Return the (x, y) coordinate for the center point of the cell that contains the specified text.  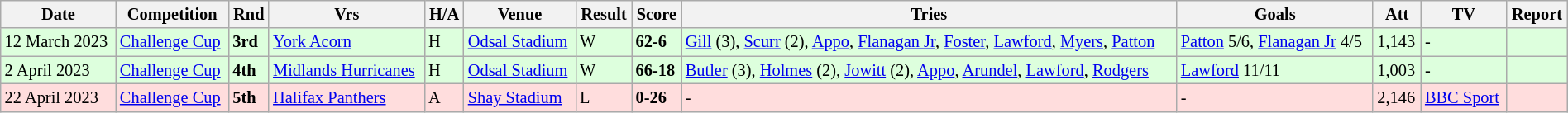
Tries (930, 14)
Vrs (347, 14)
2,146 (1397, 97)
Report (1537, 14)
1,003 (1397, 70)
66-18 (657, 70)
A (444, 97)
4th (248, 70)
York Acorn (347, 42)
Halifax Panthers (347, 97)
Lawford 11/11 (1275, 70)
Att (1397, 14)
Butler (3), Holmes (2), Jowitt (2), Appo, Arundel, Lawford, Rodgers (930, 70)
Result (604, 14)
12 March 2023 (58, 42)
Shay Stadium (519, 97)
Score (657, 14)
5th (248, 97)
Venue (519, 14)
BBC Sport (1464, 97)
Midlands Hurricanes (347, 70)
0-26 (657, 97)
Patton 5/6, Flanagan Jr 4/5 (1275, 42)
1,143 (1397, 42)
Goals (1275, 14)
Date (58, 14)
L (604, 97)
Competition (172, 14)
H/A (444, 14)
TV (1464, 14)
3rd (248, 42)
62-6 (657, 42)
22 April 2023 (58, 97)
Gill (3), Scurr (2), Appo, Flanagan Jr, Foster, Lawford, Myers, Patton (930, 42)
Rnd (248, 14)
2 April 2023 (58, 70)
